Capture the cell that displays the provided text and extract its (X, Y) central coordinate. 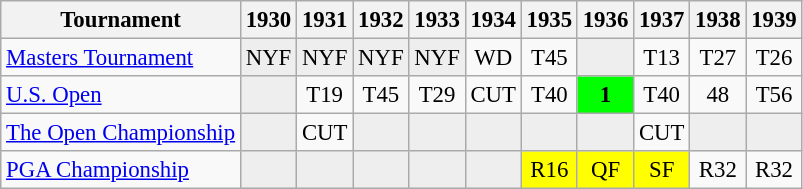
SF (662, 170)
48 (718, 95)
1934 (493, 20)
Masters Tournament (121, 58)
R16 (549, 170)
T19 (325, 95)
T56 (774, 95)
1933 (437, 20)
PGA Championship (121, 170)
1931 (325, 20)
T13 (662, 58)
QF (605, 170)
T26 (774, 58)
1 (605, 95)
T27 (718, 58)
WD (493, 58)
1937 (662, 20)
1939 (774, 20)
1930 (268, 20)
1936 (605, 20)
1938 (718, 20)
1935 (549, 20)
U.S. Open (121, 95)
The Open Championship (121, 133)
1932 (381, 20)
T29 (437, 95)
Tournament (121, 20)
